Find where the given text appears and provide that cell's center as (x, y) coordinate. 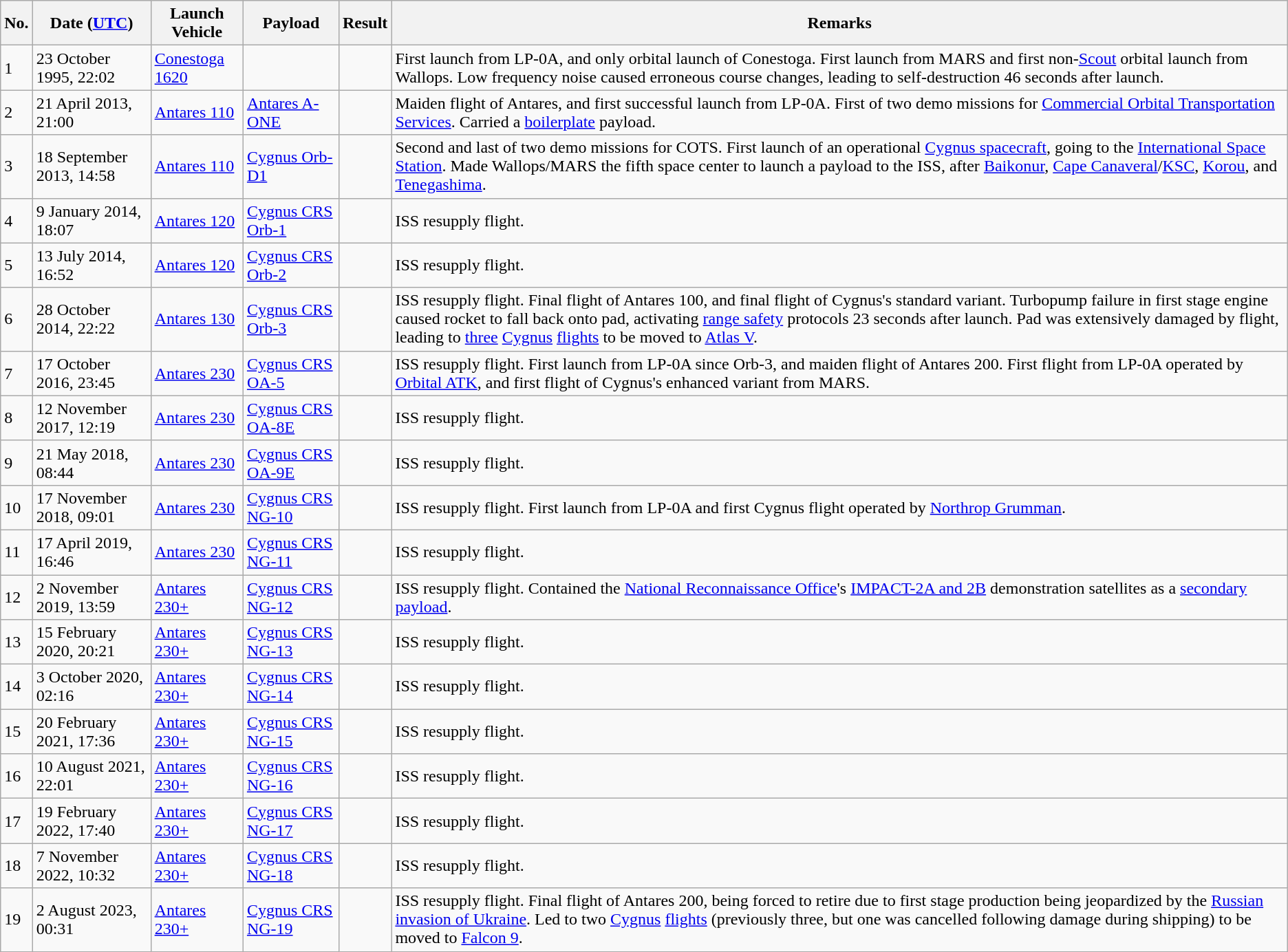
Payload (290, 23)
23 October 1995, 22:02 (92, 67)
Cygnus CRS OA-8E (290, 418)
Cygnus CRS NG-18 (290, 865)
9 January 2014, 18:07 (92, 220)
13 July 2014, 16:52 (92, 266)
18 (17, 865)
7 November 2022, 10:32 (92, 865)
Cygnus Orb-D1 (290, 166)
Cygnus CRS OA-5 (290, 373)
17 October 2016, 23:45 (92, 373)
ISS resupply flight. First launch from LP-0A and first Cygnus flight operated by Northrop Grumman. (839, 508)
1 (17, 67)
28 October 2014, 22:22 (92, 319)
Cygnus CRS NG-11 (290, 552)
2 August 2023, 00:31 (92, 920)
Cygnus CRS NG-12 (290, 597)
Antares 130 (197, 319)
11 (17, 552)
Cygnus CRS NG-10 (290, 508)
Cygnus CRS NG-19 (290, 920)
21 May 2018, 08:44 (92, 462)
15 (17, 732)
Cygnus CRS NG-16 (290, 776)
18 September 2013, 14:58 (92, 166)
14 (17, 686)
Launch Vehicle (197, 23)
21 April 2013, 21:00 (92, 113)
10 August 2021, 22:01 (92, 776)
13 (17, 642)
20 February 2021, 17:36 (92, 732)
Cygnus CRS NG-13 (290, 642)
Conestoga 1620 (197, 67)
12 November 2017, 12:19 (92, 418)
19 February 2022, 17:40 (92, 821)
5 (17, 266)
2 (17, 113)
8 (17, 418)
Date (UTC) (92, 23)
ISS resupply flight. Contained the National Reconnaissance Office's IMPACT-2A and 2B demonstration satellites as a secondary payload. (839, 597)
17 (17, 821)
3 October 2020, 02:16 (92, 686)
12 (17, 597)
Result (365, 23)
Cygnus CRS NG-15 (290, 732)
Remarks (839, 23)
Cygnus CRS NG-17 (290, 821)
Cygnus CRS OA-9E (290, 462)
Cygnus CRS Orb-2 (290, 266)
3 (17, 166)
17 November 2018, 09:01 (92, 508)
17 April 2019, 16:46 (92, 552)
No. (17, 23)
19 (17, 920)
Cygnus CRS Orb-1 (290, 220)
16 (17, 776)
2 November 2019, 13:59 (92, 597)
10 (17, 508)
7 (17, 373)
6 (17, 319)
15 February 2020, 20:21 (92, 642)
4 (17, 220)
Antares A-ONE (290, 113)
Cygnus CRS Orb-3 (290, 319)
9 (17, 462)
Cygnus CRS NG-14 (290, 686)
